Scan for the cell matching the given text and deliver its (X, Y) coordinate at center. 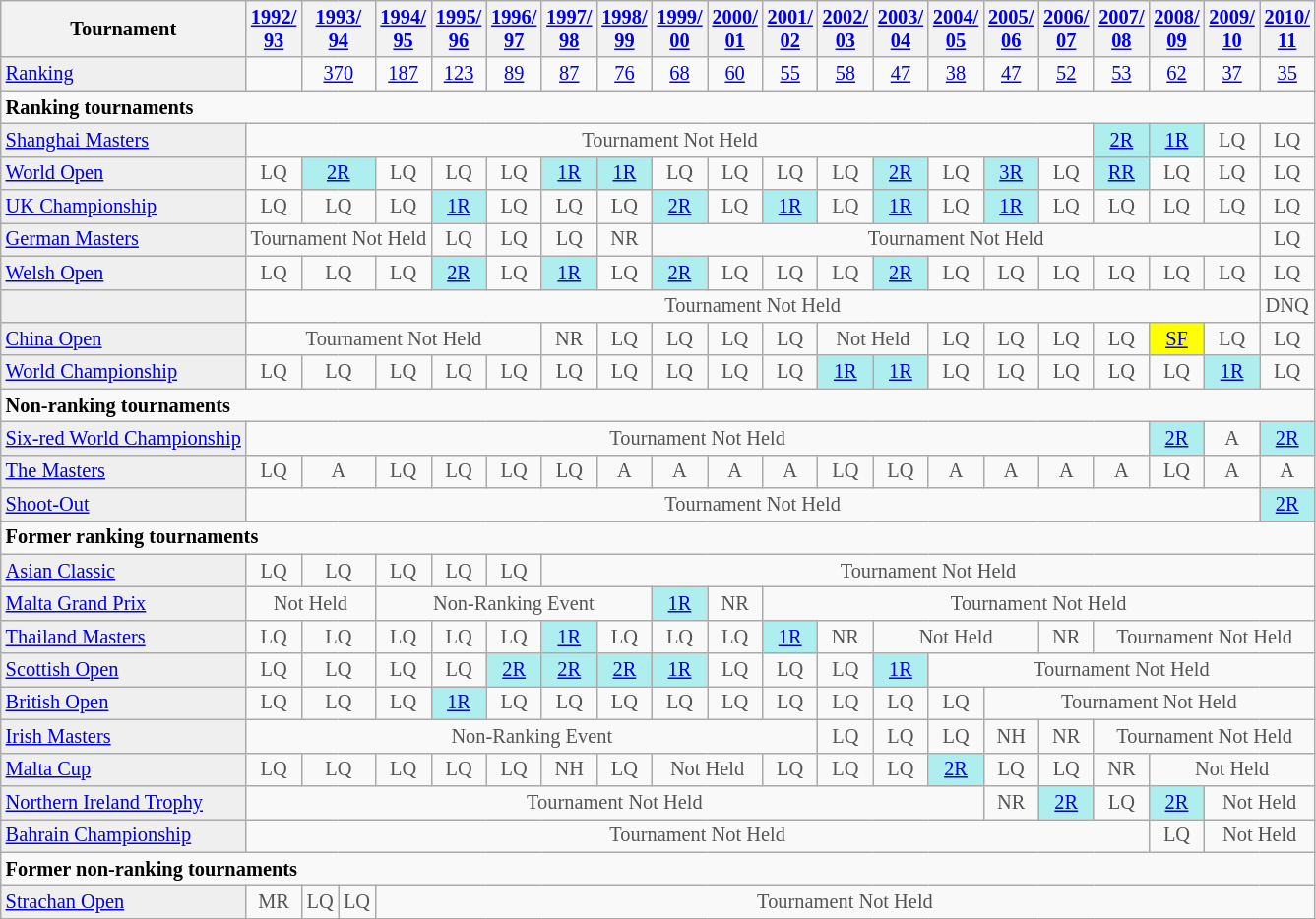
68 (679, 74)
2007/08 (1121, 29)
35 (1287, 74)
2002/03 (846, 29)
2006/07 (1066, 29)
DNQ (1287, 306)
Six-red World Championship (124, 438)
Asian Classic (124, 571)
Former ranking tournaments (658, 537)
2004/05 (956, 29)
RR (1121, 173)
The Masters (124, 471)
2008/09 (1176, 29)
1998/99 (624, 29)
1994/95 (404, 29)
2005/06 (1011, 29)
76 (624, 74)
British Open (124, 703)
87 (569, 74)
Welsh Open (124, 273)
Non-ranking tournaments (658, 405)
187 (404, 74)
53 (1121, 74)
Malta Cup (124, 769)
Shanghai Masters (124, 140)
62 (1176, 74)
China Open (124, 338)
Malta Grand Prix (124, 603)
38 (956, 74)
2001/02 (790, 29)
2003/04 (901, 29)
52 (1066, 74)
2010/11 (1287, 29)
MR (274, 901)
German Masters (124, 239)
Irish Masters (124, 736)
Ranking tournaments (658, 107)
Scottish Open (124, 670)
37 (1232, 74)
1997/98 (569, 29)
Strachan Open (124, 901)
SF (1176, 338)
123 (459, 74)
Ranking (124, 74)
Bahrain Championship (124, 835)
2009/10 (1232, 29)
1999/00 (679, 29)
3R (1011, 173)
1996/97 (514, 29)
58 (846, 74)
370 (339, 74)
UK Championship (124, 207)
60 (735, 74)
World Open (124, 173)
89 (514, 74)
2000/01 (735, 29)
Northern Ireland Trophy (124, 802)
1993/94 (339, 29)
World Championship (124, 372)
Former non-ranking tournaments (658, 869)
Tournament (124, 29)
1992/93 (274, 29)
Thailand Masters (124, 637)
1995/96 (459, 29)
55 (790, 74)
Shoot-Out (124, 505)
